Scan for the cell matching the given text and deliver its (x, y) coordinate at center. 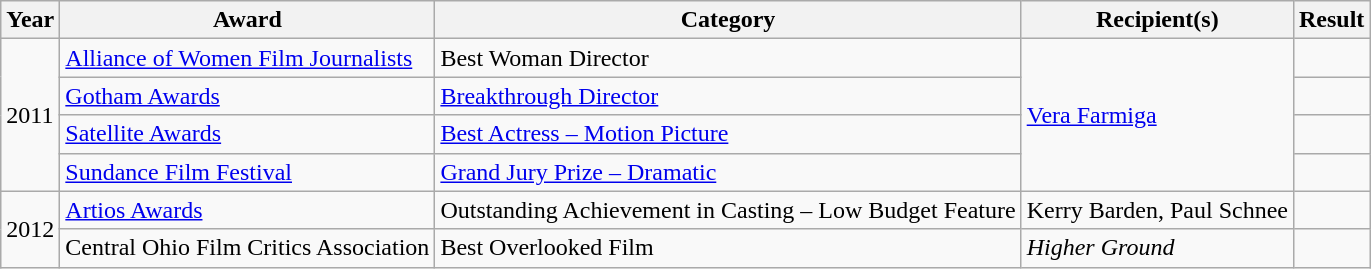
Breakthrough Director (728, 96)
Central Ohio Film Critics Association (248, 248)
Kerry Barden, Paul Schnee (1157, 210)
Year (30, 20)
2012 (30, 229)
Best Actress – Motion Picture (728, 134)
Outstanding Achievement in Casting – Low Budget Feature (728, 210)
Best Overlooked Film (728, 248)
Award (248, 20)
Higher Ground (1157, 248)
Vera Farmiga (1157, 115)
Satellite Awards (248, 134)
Best Woman Director (728, 58)
Category (728, 20)
Alliance of Women Film Journalists (248, 58)
2011 (30, 115)
Recipient(s) (1157, 20)
Result (1331, 20)
Artios Awards (248, 210)
Grand Jury Prize – Dramatic (728, 172)
Gotham Awards (248, 96)
Sundance Film Festival (248, 172)
